Search for the cell housing the specified text and yield its (X, Y) center coordinate. 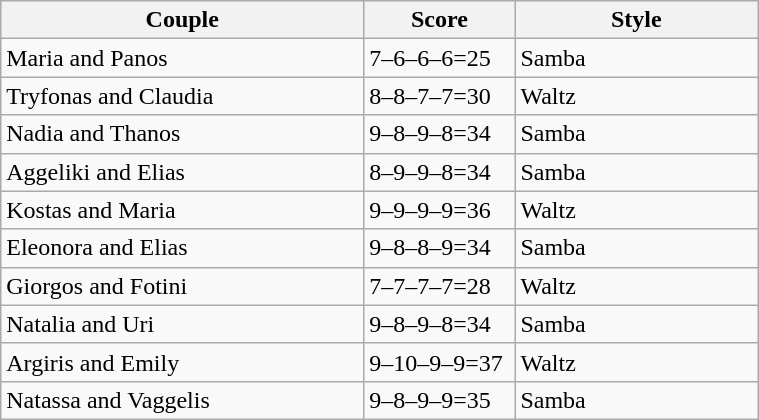
Score (440, 20)
Maria and Panos (182, 58)
Couple (182, 20)
Aggeliki and Elias (182, 172)
Argiris and Emily (182, 362)
9–9–9–9=36 (440, 210)
9–10–9–9=37 (440, 362)
Giorgos and Fotini (182, 286)
9–8–8–9=34 (440, 248)
Tryfonas and Claudia (182, 96)
7–6–6–6=25 (440, 58)
Natalia and Uri (182, 324)
Kostas and Maria (182, 210)
7–7–7–7=28 (440, 286)
8–8–7–7=30 (440, 96)
Eleonora and Elias (182, 248)
Style (636, 20)
9–8–9–9=35 (440, 400)
Natassa and Vaggelis (182, 400)
Nadia and Thanos (182, 134)
8–9–9–8=34 (440, 172)
